Find where the given text appears and provide that cell's center as [X, Y] coordinate. 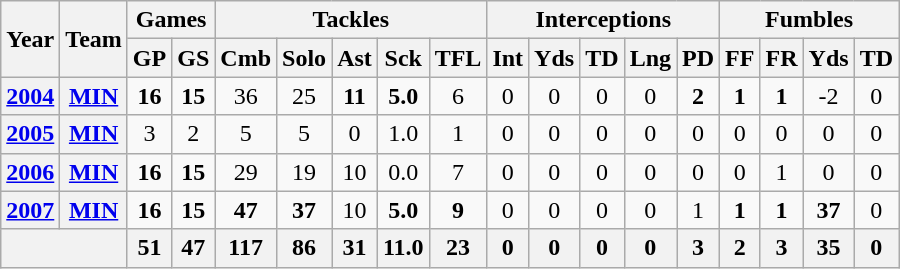
Tackles [351, 20]
Lng [650, 58]
11.0 [403, 248]
51 [149, 248]
29 [246, 172]
25 [304, 96]
FF [740, 58]
Team [94, 39]
Cmb [246, 58]
Year [30, 39]
Ast [355, 58]
Solo [304, 58]
-2 [828, 96]
1.0 [403, 134]
2004 [30, 96]
19 [304, 172]
23 [458, 248]
TFL [458, 58]
35 [828, 248]
11 [355, 96]
86 [304, 248]
2006 [30, 172]
Int [508, 58]
Games [170, 20]
GS [194, 58]
7 [458, 172]
PD [698, 58]
9 [458, 210]
31 [355, 248]
6 [458, 96]
Sck [403, 58]
Fumbles [810, 20]
2005 [30, 134]
2007 [30, 210]
0.0 [403, 172]
117 [246, 248]
GP [149, 58]
Interceptions [604, 20]
36 [246, 96]
FR [782, 58]
